Output the (X, Y) coordinate of the center of the cell containing the given text.  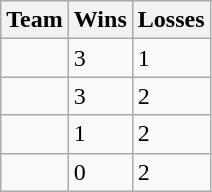
Team (35, 20)
Wins (100, 20)
0 (100, 172)
Losses (171, 20)
